Extract the [x, y] coordinate from the center of the cell holding the provided text.  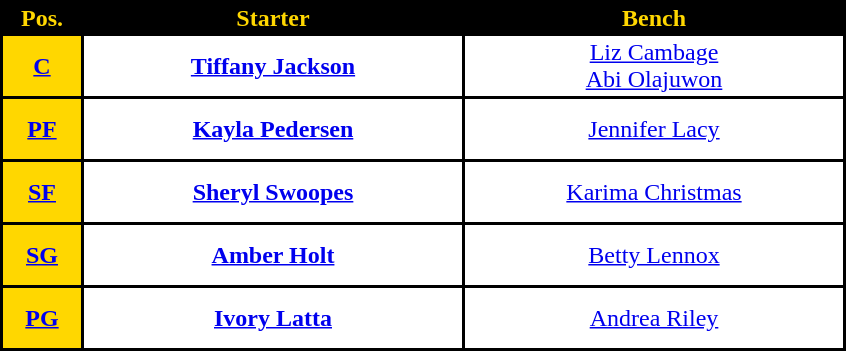
Andrea Riley [654, 318]
Jennifer Lacy [654, 129]
Tiffany Jackson [273, 66]
Liz CambageAbi Olajuwon [654, 66]
Amber Holt [273, 255]
Sheryl Swoopes [273, 192]
Pos. [42, 18]
SG [42, 255]
Bench [654, 18]
SF [42, 192]
PF [42, 129]
Ivory Latta [273, 318]
Starter [273, 18]
PG [42, 318]
Kayla Pedersen [273, 129]
Betty Lennox [654, 255]
Karima Christmas [654, 192]
C [42, 66]
